Determine the [x, y] coordinate at the center of the cell enclosing the given text.  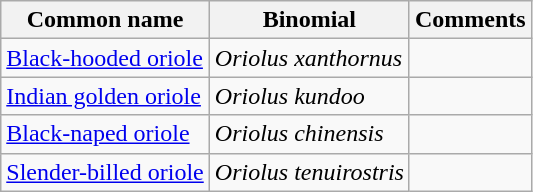
Black-naped oriole [106, 134]
Comments [470, 20]
Oriolus chinensis [309, 134]
Common name [106, 20]
Oriolus xanthornus [309, 58]
Oriolus tenuirostris [309, 172]
Black-hooded oriole [106, 58]
Indian golden oriole [106, 96]
Slender-billed oriole [106, 172]
Binomial [309, 20]
Oriolus kundoo [309, 96]
